Identify which cell holds the provided text, then report its [x, y] central coordinate. 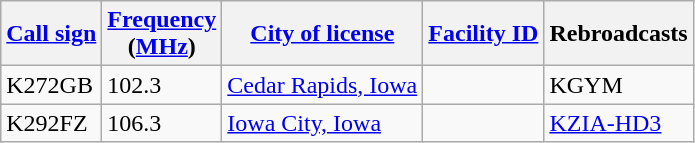
102.3 [162, 85]
Cedar Rapids, Iowa [322, 85]
K272GB [52, 85]
106.3 [162, 123]
City of license [322, 34]
Rebroadcasts [618, 34]
KZIA-HD3 [618, 123]
Call sign [52, 34]
KGYM [618, 85]
K292FZ [52, 123]
Iowa City, Iowa [322, 123]
Facility ID [484, 34]
Frequency(MHz) [162, 34]
